Locate the cell with the specified text and output its [X, Y] center coordinate. 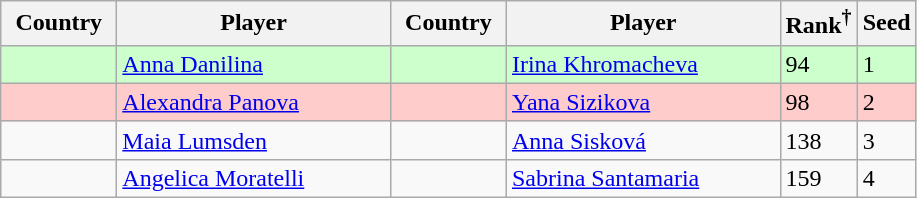
Alexandra Panova [254, 102]
Angelica Moratelli [254, 178]
4 [886, 178]
Maia Lumsden [254, 140]
159 [818, 178]
138 [818, 140]
Yana Sizikova [643, 102]
98 [818, 102]
Seed [886, 24]
Rank† [818, 24]
2 [886, 102]
Sabrina Santamaria [643, 178]
Anna Sisková [643, 140]
Anna Danilina [254, 64]
1 [886, 64]
94 [818, 64]
3 [886, 140]
Irina Khromacheva [643, 64]
